For the text-containing cell, return its midpoint in [x, y] coordinate format. 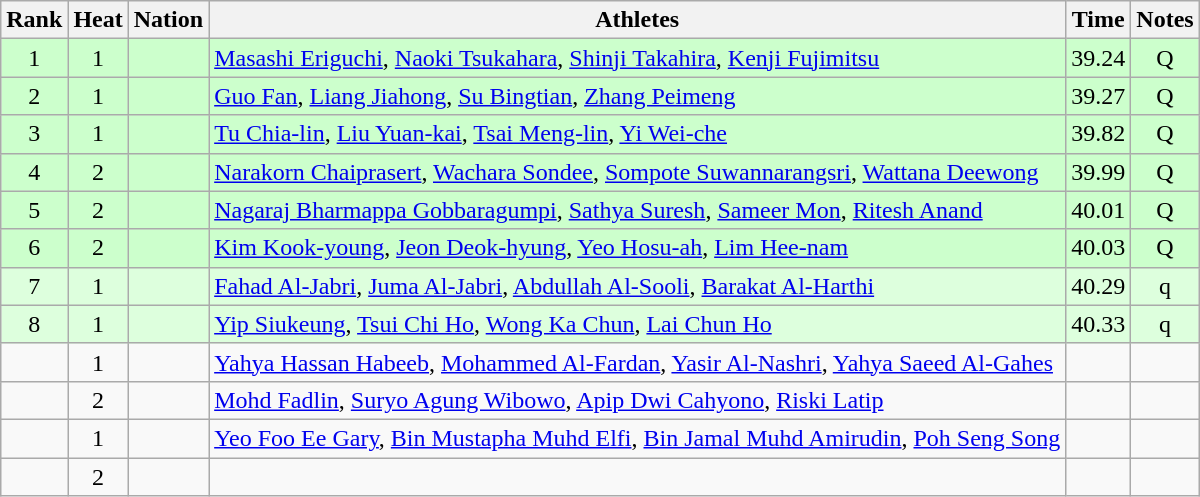
Nagaraj Bharmappa Gobbaragumpi, Sathya Suresh, Sameer Mon, Ritesh Anand [638, 210]
4 [34, 172]
Rank [34, 20]
5 [34, 210]
Heat [98, 20]
40.29 [1098, 286]
7 [34, 286]
Athletes [638, 20]
6 [34, 248]
Guo Fan, Liang Jiahong, Su Bingtian, Zhang Peimeng [638, 96]
8 [34, 324]
Masashi Eriguchi, Naoki Tsukahara, Shinji Takahira, Kenji Fujimitsu [638, 58]
Nation [168, 20]
Tu Chia-lin, Liu Yuan-kai, Tsai Meng-lin, Yi Wei-che [638, 134]
3 [34, 134]
Kim Kook-young, Jeon Deok-hyung, Yeo Hosu-ah, Lim Hee-nam [638, 248]
40.33 [1098, 324]
Fahad Al-Jabri, Juma Al-Jabri, Abdullah Al-Sooli, Barakat Al-Harthi [638, 286]
39.27 [1098, 96]
40.01 [1098, 210]
39.99 [1098, 172]
Mohd Fadlin, Suryo Agung Wibowo, Apip Dwi Cahyono, Riski Latip [638, 400]
39.82 [1098, 134]
Time [1098, 20]
Narakorn Chaiprasert, Wachara Sondee, Sompote Suwannarangsri, Wattana Deewong [638, 172]
Yip Siukeung, Tsui Chi Ho, Wong Ka Chun, Lai Chun Ho [638, 324]
39.24 [1098, 58]
Notes [1165, 20]
40.03 [1098, 248]
Yeo Foo Ee Gary, Bin Mustapha Muhd Elfi, Bin Jamal Muhd Amirudin, Poh Seng Song [638, 438]
Yahya Hassan Habeeb, Mohammed Al-Fardan, Yasir Al-Nashri, Yahya Saeed Al-Gahes [638, 362]
